Find where the given text appears and provide that cell's center as (x, y) coordinate. 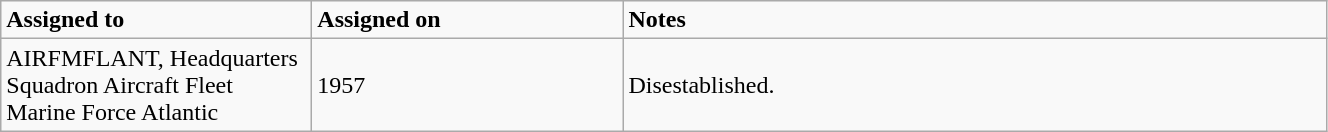
Assigned to (156, 20)
Assigned on (468, 20)
AIRFMFLANT, Headquarters Squadron Aircraft Fleet Marine Force Atlantic (156, 85)
Disestablished. (975, 85)
Notes (975, 20)
1957 (468, 85)
